Output the [x, y] coordinate of the center of the cell containing the given text.  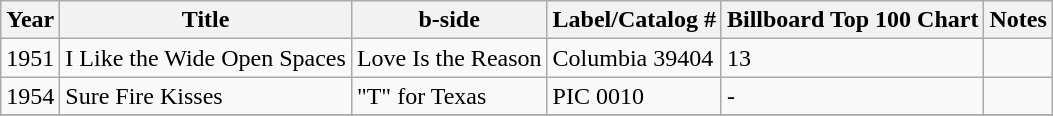
"T" for Texas [449, 96]
Love Is the Reason [449, 58]
1951 [30, 58]
- [852, 96]
Year [30, 20]
b-side [449, 20]
PIC 0010 [634, 96]
Sure Fire Kisses [206, 96]
Notes [1018, 20]
I Like the Wide Open Spaces [206, 58]
Billboard Top 100 Chart [852, 20]
Columbia 39404 [634, 58]
Label/Catalog # [634, 20]
13 [852, 58]
1954 [30, 96]
Title [206, 20]
